Capture the cell that displays the provided text and extract its [x, y] central coordinate. 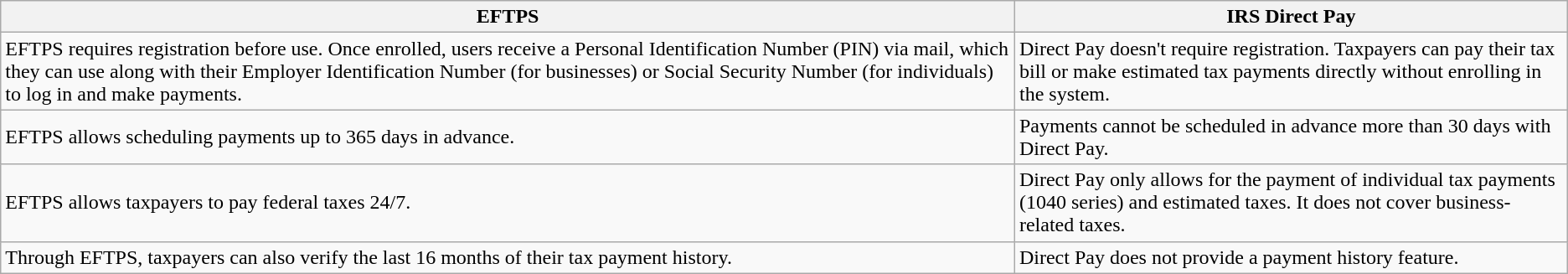
Payments cannot be scheduled in advance more than 30 days with Direct Pay. [1291, 137]
EFTPS [508, 17]
Through EFTPS, taxpayers can also verify the last 16 months of their tax payment history. [508, 257]
EFTPS allows taxpayers to pay federal taxes 24/7. [508, 203]
IRS Direct Pay [1291, 17]
Direct Pay does not provide a payment history feature. [1291, 257]
Direct Pay only allows for the payment of individual tax payments (1040 series) and estimated taxes. It does not cover business-related taxes. [1291, 203]
EFTPS allows scheduling payments up to 365 days in advance. [508, 137]
Direct Pay doesn't require registration. Taxpayers can pay their tax bill or make estimated tax payments directly without enrolling in the system. [1291, 71]
